Scan for the cell matching the given text and deliver its [x, y] coordinate at center. 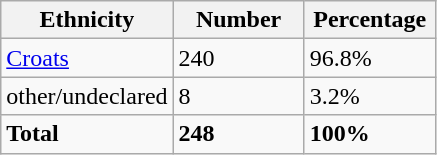
Percentage [370, 20]
Number [238, 20]
100% [370, 134]
96.8% [370, 58]
248 [238, 134]
other/undeclared [87, 96]
8 [238, 96]
240 [238, 58]
Total [87, 134]
3.2% [370, 96]
Ethnicity [87, 20]
Croats [87, 58]
